Identify which cell holds the provided text, then report its [x, y] central coordinate. 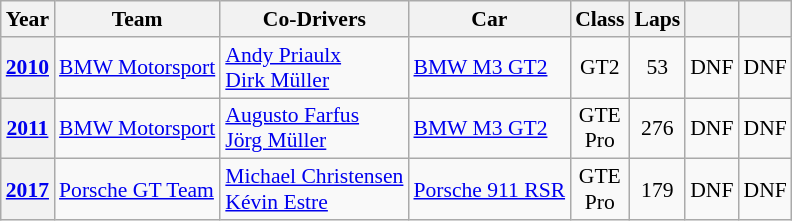
Porsche 911 RSR [489, 190]
2010 [28, 68]
Laps [657, 19]
2011 [28, 128]
Andy Priaulx Dirk Müller [314, 68]
Year [28, 19]
Augusto Farfus Jörg Müller [314, 128]
Car [489, 19]
Class [600, 19]
Porsche GT Team [137, 190]
2017 [28, 190]
GT2 [600, 68]
179 [657, 190]
Team [137, 19]
Co-Drivers [314, 19]
53 [657, 68]
Michael Christensen Kévin Estre [314, 190]
276 [657, 128]
